For the text-containing cell, return its midpoint in [x, y] coordinate format. 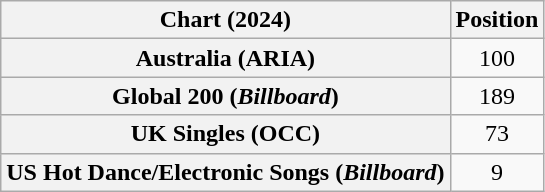
UK Singles (OCC) [226, 134]
9 [497, 172]
Position [497, 20]
US Hot Dance/Electronic Songs (Billboard) [226, 172]
Australia (ARIA) [226, 58]
189 [497, 96]
100 [497, 58]
73 [497, 134]
Chart (2024) [226, 20]
Global 200 (Billboard) [226, 96]
